Find where the given text appears and provide that cell's center as (x, y) coordinate. 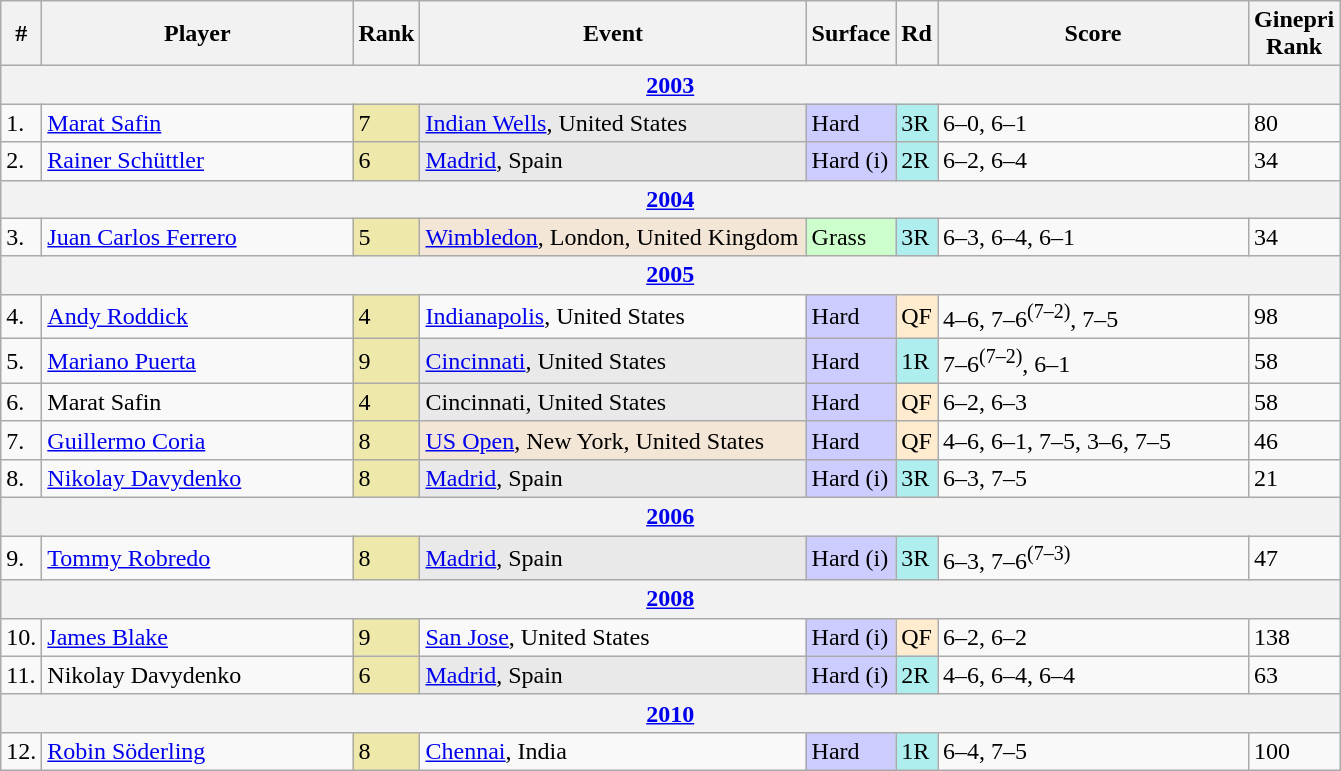
6. (22, 402)
138 (1294, 637)
Guillermo Coria (198, 440)
10. (22, 637)
2. (22, 161)
12. (22, 751)
Mariano Puerta (198, 362)
2003 (670, 85)
6–2, 6–3 (1094, 402)
4–6, 6–1, 7–5, 3–6, 7–5 (1094, 440)
James Blake (198, 637)
6–2, 6–2 (1094, 637)
2005 (670, 275)
9. (22, 558)
1. (22, 123)
4–6, 7–6(7–2), 7–5 (1094, 316)
2008 (670, 599)
6–2, 6–4 (1094, 161)
Rd (917, 34)
2006 (670, 516)
US Open, New York, United States (613, 440)
Wimbledon, London, United Kingdom (613, 237)
San Jose, United States (613, 637)
11. (22, 675)
Event (613, 34)
Andy Roddick (198, 316)
6–4, 7–5 (1094, 751)
6–3, 7–5 (1094, 478)
Rainer Schüttler (198, 161)
Surface (851, 34)
46 (1294, 440)
6–3, 6–4, 6–1 (1094, 237)
5 (386, 237)
Chennai, India (613, 751)
# (22, 34)
6–3, 7–6(7–3) (1094, 558)
Player (198, 34)
7. (22, 440)
GinepriRank (1294, 34)
4. (22, 316)
Juan Carlos Ferrero (198, 237)
7 (386, 123)
80 (1294, 123)
Indianapolis, United States (613, 316)
5. (22, 362)
2004 (670, 199)
47 (1294, 558)
98 (1294, 316)
8. (22, 478)
100 (1294, 751)
Robin Söderling (198, 751)
2010 (670, 713)
Tommy Robredo (198, 558)
4–6, 6–4, 6–4 (1094, 675)
Rank (386, 34)
6–0, 6–1 (1094, 123)
7–6(7–2), 6–1 (1094, 362)
3. (22, 237)
21 (1294, 478)
Indian Wells, United States (613, 123)
Score (1094, 34)
63 (1294, 675)
Grass (851, 237)
